Output the [X, Y] coordinate of the center of the cell containing the given text.  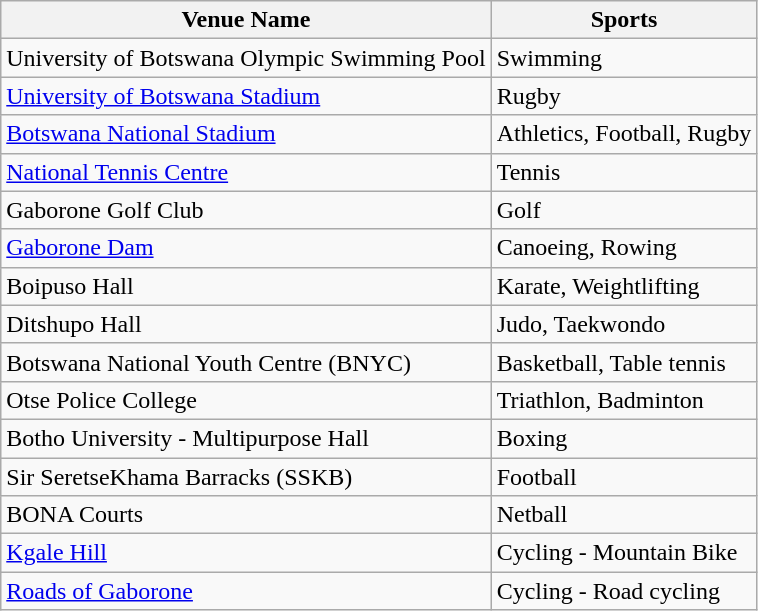
Gaborone Dam [246, 248]
Cycling - Road cycling [624, 591]
Sir SeretseKhama Barracks (SSKB) [246, 477]
Football [624, 477]
Ditshupo Hall [246, 324]
National Tennis Centre [246, 172]
Canoeing, Rowing [624, 248]
Otse Police College [246, 400]
BONA Courts [246, 515]
Tennis [624, 172]
Botho University - Multipurpose Hall [246, 438]
Netball [624, 515]
University of Botswana Stadium [246, 96]
Gaborone Golf Club [246, 210]
Botswana National Youth Centre (BNYC) [246, 362]
Judo, Taekwondo [624, 324]
Boxing [624, 438]
Rugby [624, 96]
Boipuso Hall [246, 286]
Cycling - Mountain Bike [624, 553]
Venue Name [246, 20]
Athletics, Football, Rugby [624, 134]
Kgale Hill [246, 553]
Botswana National Stadium [246, 134]
Roads of Gaborone [246, 591]
Golf [624, 210]
Swimming [624, 58]
Basketball, Table tennis [624, 362]
Triathlon, Badminton [624, 400]
University of Botswana Olympic Swimming Pool [246, 58]
Karate, Weightlifting [624, 286]
Sports [624, 20]
